Provide the (X, Y) coordinate of the cell's center where the given text is located.  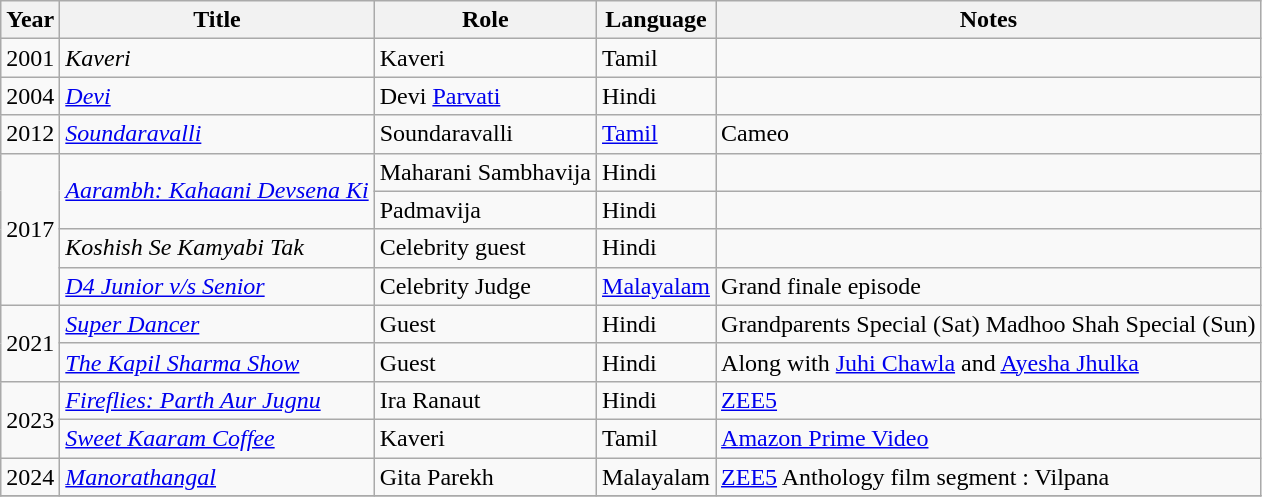
Cameo (989, 134)
Manorathangal (217, 477)
2001 (30, 58)
Celebrity Judge (485, 286)
The Kapil Sharma Show (217, 362)
Title (217, 20)
Along with Juhi Chawla and Ayesha Jhulka (989, 362)
ZEE5 Anthology film segment : Vilpana (989, 477)
Role (485, 20)
D4 Junior v/s Senior (217, 286)
Notes (989, 20)
Language (656, 20)
Year (30, 20)
Sweet Kaaram Coffee (217, 438)
Gita Parekh (485, 477)
2004 (30, 96)
2023 (30, 419)
2024 (30, 477)
ZEE5 (989, 400)
Celebrity guest (485, 248)
Ira Ranaut (485, 400)
Devi (217, 96)
Super Dancer (217, 324)
Grand finale episode (989, 286)
2021 (30, 343)
2012 (30, 134)
Koshish Se Kamyabi Tak (217, 248)
Fireflies: Parth Aur Jugnu (217, 400)
2017 (30, 229)
Aarambh: Kahaani Devsena Ki (217, 191)
Padmavija (485, 210)
Amazon Prime Video (989, 438)
Grandparents Special (Sat) Madhoo Shah Special (Sun) (989, 324)
Devi Parvati (485, 96)
Maharani Sambhavija (485, 172)
